Capture the cell that displays the provided text and extract its (X, Y) central coordinate. 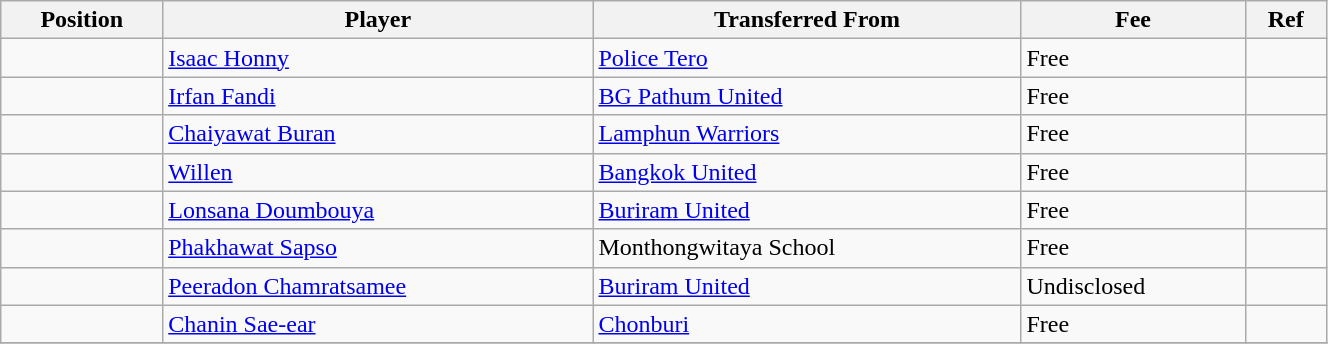
Monthongwitaya School (807, 248)
Lonsana Doumbouya (378, 210)
Peeradon Chamratsamee (378, 286)
Transferred From (807, 20)
Undisclosed (1133, 286)
Ref (1286, 20)
Fee (1133, 20)
Chaiyawat Buran (378, 134)
Chonburi (807, 324)
Player (378, 20)
Lamphun Warriors (807, 134)
BG Pathum United (807, 96)
Position (82, 20)
Bangkok United (807, 172)
Phakhawat Sapso (378, 248)
Police Tero (807, 58)
Chanin Sae-ear (378, 324)
Irfan Fandi (378, 96)
Isaac Honny (378, 58)
Willen (378, 172)
